Search for the cell housing the specified text and yield its (x, y) center coordinate. 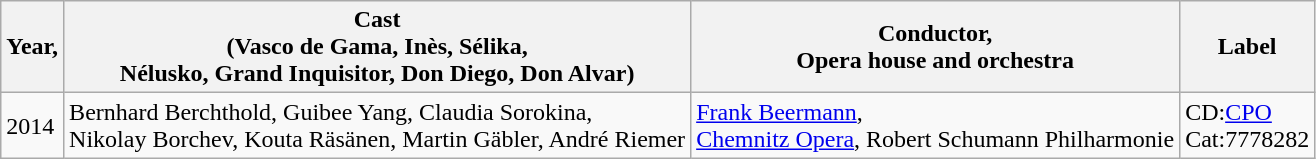
Bernhard Berchthold, Guibee Yang, Claudia Sorokina,Nikolay Borchev, Kouta Räsänen, Martin Gäbler, André Riemer (378, 126)
Year, (32, 47)
2014 (32, 126)
Label (1248, 47)
Cast(Vasco de Gama, Inès, Sélika,Nélusko, Grand Inquisitor, Don Diego, Don Alvar) (378, 47)
Conductor,Opera house and orchestra (936, 47)
Frank Beermann, Chemnitz Opera, Robert Schumann Philharmonie (936, 126)
CD:CPOCat:7778282 (1248, 126)
